Output the [x, y] coordinate of the center of the cell containing the given text.  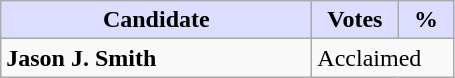
Candidate [156, 20]
Votes [355, 20]
% [426, 20]
Jason J. Smith [156, 58]
Acclaimed [383, 58]
